Capture the cell that displays the provided text and extract its (X, Y) central coordinate. 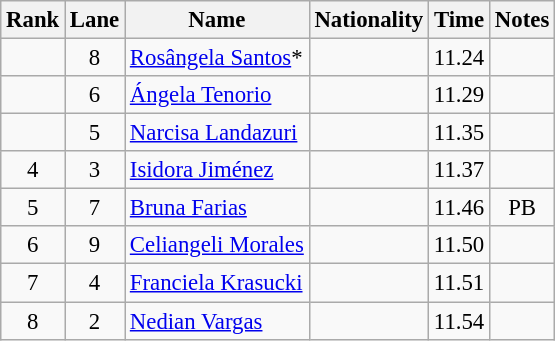
Franciela Krasucki (218, 283)
Ángela Tenorio (218, 95)
11.46 (460, 208)
11.51 (460, 283)
Narcisa Landazuri (218, 133)
Isidora Jiménez (218, 170)
Time (460, 20)
PB (522, 208)
Lane (95, 20)
11.29 (460, 95)
Nationality (368, 20)
Rank (33, 20)
Notes (522, 20)
11.50 (460, 245)
11.54 (460, 321)
Name (218, 20)
11.37 (460, 170)
Rosângela Santos* (218, 58)
Nedian Vargas (218, 321)
11.24 (460, 58)
Celiangeli Morales (218, 245)
9 (95, 245)
11.35 (460, 133)
3 (95, 170)
Bruna Farias (218, 208)
2 (95, 321)
